Search for the cell housing the specified text and yield its [X, Y] center coordinate. 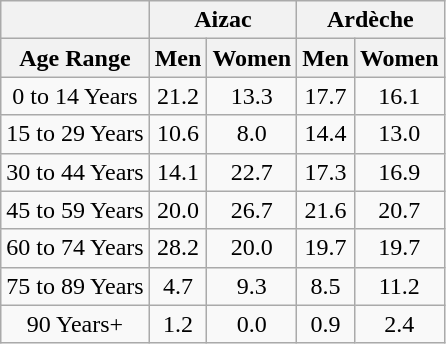
17.3 [326, 172]
14.1 [178, 172]
22.7 [252, 172]
0.9 [326, 324]
8.0 [252, 134]
Age Range [75, 58]
Ardèche [370, 20]
0.0 [252, 324]
28.2 [178, 248]
21.6 [326, 210]
75 to 89 Years [75, 286]
11.2 [399, 286]
Aizac [222, 20]
2.4 [399, 324]
30 to 44 Years [75, 172]
10.6 [178, 134]
13.0 [399, 134]
16.1 [399, 96]
0 to 14 Years [75, 96]
14.4 [326, 134]
4.7 [178, 286]
17.7 [326, 96]
45 to 59 Years [75, 210]
9.3 [252, 286]
26.7 [252, 210]
8.5 [326, 286]
20.7 [399, 210]
16.9 [399, 172]
90 Years+ [75, 324]
15 to 29 Years [75, 134]
60 to 74 Years [75, 248]
1.2 [178, 324]
13.3 [252, 96]
21.2 [178, 96]
